Pinpoint the cell where the given text exists, returning its (X, Y) midpoint coordinate. 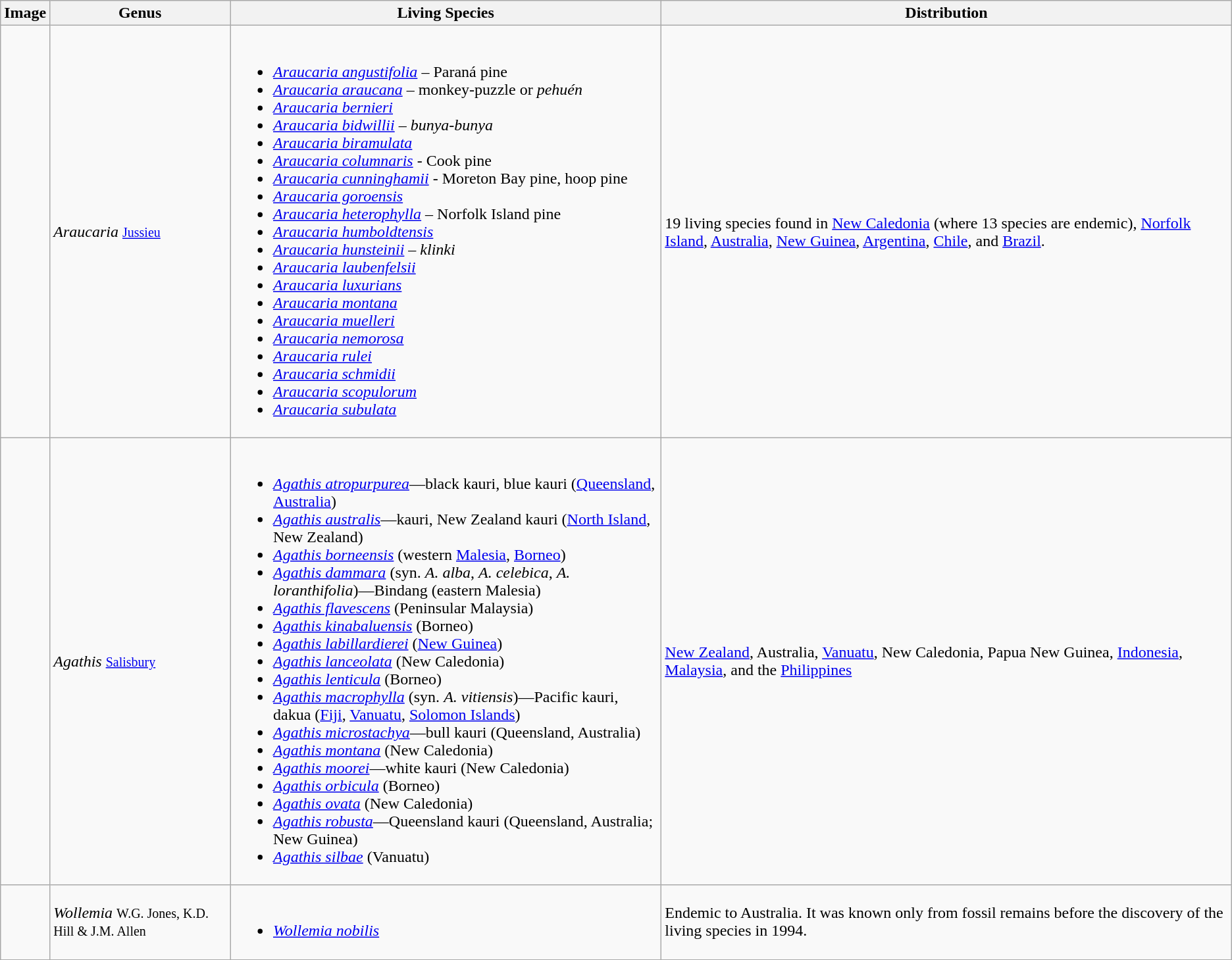
Wollemia nobilis (446, 922)
Agathis Salisbury (140, 661)
Endemic to Australia. It was known only from fossil remains before the discovery of the living species in 1994. (946, 922)
Living Species (446, 13)
New Zealand, Australia, Vanuatu, New Caledonia, Papua New Guinea, Indonesia, Malaysia, and the Philippines (946, 661)
Genus (140, 13)
Araucaria Jussieu (140, 232)
Distribution (946, 13)
19 living species found in New Caledonia (where 13 species are endemic), Norfolk Island, Australia, New Guinea, Argentina, Chile, and Brazil. (946, 232)
Image (25, 13)
Wollemia W.G. Jones, K.D. Hill & J.M. Allen (140, 922)
